Pinpoint the cell where the given text exists, returning its (X, Y) midpoint coordinate. 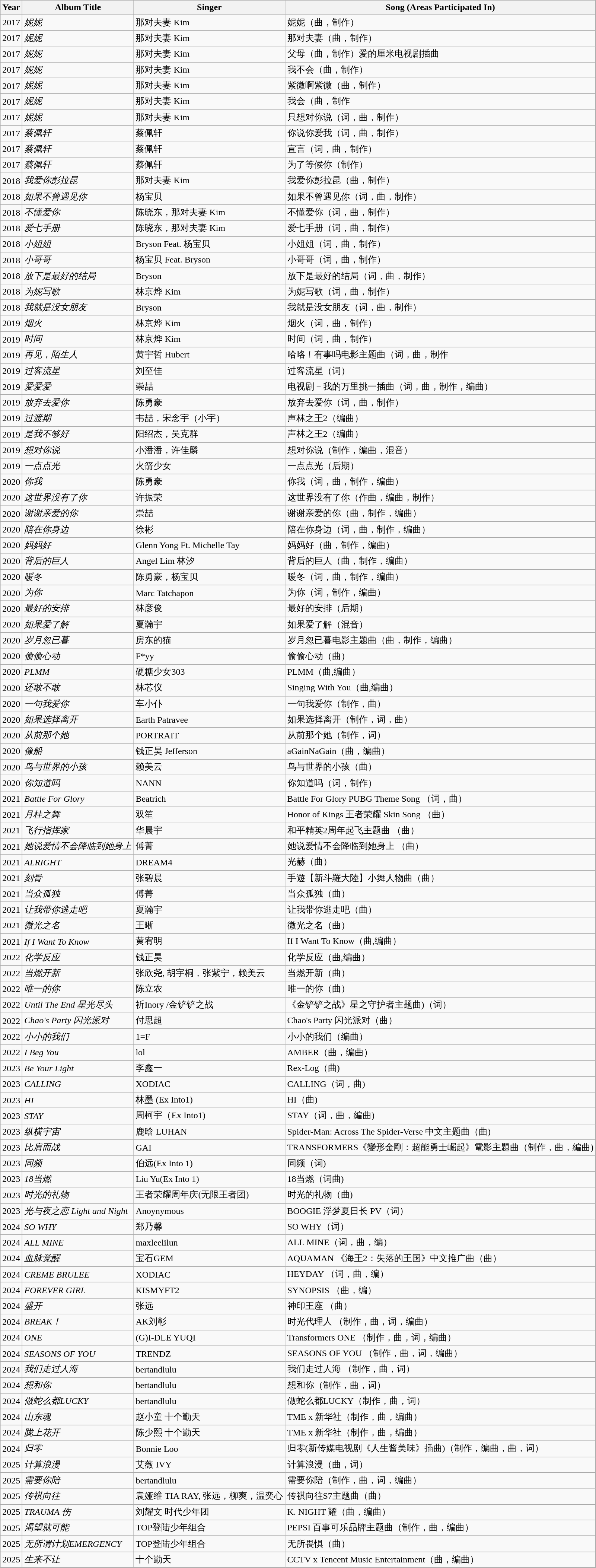
Glenn Yong Ft. Michelle Tay (209, 545)
时间 (78, 340)
Bonnie Loo (209, 1448)
小潘潘，许佳麟 (209, 451)
刘耀文 时代少年团 (209, 1513)
计算浪漫 (78, 1465)
PLMM（曲,编曲） (440, 672)
传祺向往S7主题曲（曲） (440, 1496)
CCTV x Tencent Music Entertainment（曲，编曲） (440, 1559)
让我带你逃走吧 (78, 910)
暖冬 (78, 577)
谢谢亲爱的你（曲，制作，编曲） (440, 514)
不懂爱你 (78, 213)
TRENDZ (209, 1354)
maxleelilun (209, 1243)
Angel Lim 林汐 (209, 562)
时间（词，曲，制作） (440, 340)
这世界没有了你 (78, 498)
盛开 (78, 1306)
祈Inory /金铲铲之战 (209, 1005)
ALL MINE (78, 1243)
是我不够好 (78, 434)
钱正昊 Jefferson (209, 751)
ONE (78, 1338)
PLMM (78, 672)
小姐姐（词，曲，制作） (440, 244)
周柯宇（Ex Into1) (209, 1116)
为妮写歌（词，曲，制作） (440, 292)
陈少熙 十个勤天 (209, 1433)
一句我爱你 (78, 704)
lol (209, 1052)
爱七手册（词，曲，制作） (440, 229)
Song (Areas Participated In) (440, 7)
Battle For Glory PUBG Theme Song （词，曲） (440, 799)
袁娅维 TIA RAY, 张远，柳爽，温奕心 (209, 1496)
陪在你身边 (78, 529)
我不会（曲，制作） (440, 70)
一点点光（后期） (440, 466)
做蛇么都LUCKY（制作，曲，词） (440, 1402)
刘至佳 (209, 371)
Singing With You（曲,编曲） (440, 688)
放弃去爱你（词，曲，制作） (440, 403)
紫微啊紫微（曲，制作） (440, 86)
从前那个她 (78, 736)
想对你说（制作，编曲，混音） (440, 451)
HI（曲) (440, 1100)
山东魂 (78, 1417)
需要你陪（制作，曲，词，编曲） (440, 1480)
小姐姐 (78, 244)
Spider-Man: Across The Spider-Verse 中文主题曲（曲) (440, 1132)
林芯仪 (209, 688)
Singer (209, 7)
黄宇哲 Hubert (209, 355)
ALL MINE（词，曲，编） (440, 1243)
从前那个她（制作，词） (440, 736)
张远 (209, 1306)
鹿晗 LUHAN (209, 1132)
STAY（词，曲，編曲) (440, 1116)
像船 (78, 751)
不懂爱你（词，曲，制作） (440, 213)
同频（词) (440, 1163)
AK刘彰 (209, 1322)
Battle For Glory (78, 799)
计算浪漫（曲，词） (440, 1465)
再见，陌生人 (78, 355)
烟火 (78, 324)
岁月忽已暮 (78, 640)
化学反应 (78, 958)
郑乃馨 (209, 1227)
If I Want To Know（曲,编曲） (440, 941)
想对你说 (78, 451)
如果选择离开 (78, 720)
我们走过人海 (78, 1370)
王晰 (209, 926)
Chao's Party 闪光派对 (78, 1021)
同频 (78, 1163)
阳绍杰，吴克群 (209, 434)
只想对你说（词，曲，制作） (440, 118)
林彦俊 (209, 609)
Beatrich (209, 799)
徐彬 (209, 529)
这世界没有了你（作曲，编曲，制作） (440, 498)
放下是最好的结局（词，曲，制作） (440, 276)
王者荣耀周年庆(无限王者团) (209, 1195)
aGainNaGain（曲，编曲） (440, 751)
你知道吗（词，制作） (440, 783)
一句我爱你（制作，曲） (440, 704)
爱七手册 (78, 229)
为妮写歌 (78, 292)
放弃去爱你 (78, 403)
K. NIGHT 耀（曲，编曲） (440, 1513)
硬糖少女303 (209, 672)
华晨宇 (209, 831)
她说爱情不会降临到她身上 （曲） (440, 847)
FOREVER GIRL (78, 1291)
KISMYFT2 (209, 1291)
神印王座 （曲） (440, 1306)
1=F (209, 1037)
PEPSI 百事可乐品牌主题曲（制作，曲，编曲） (440, 1528)
你我 (78, 482)
黄宥明 (209, 941)
过客流星 (78, 371)
Chao's Party 闪光派对（曲） (440, 1021)
SEASONS OF YOU （制作，曲，词，编曲） (440, 1354)
做蛇么都LUCKY (78, 1402)
飞行指挥家 (78, 831)
哈咯！有事吗电影主题曲（词，曲，制作 (440, 355)
月桂之舞 (78, 815)
需要你陪 (78, 1480)
ALRIGHT (78, 862)
我们走过人海 （制作，曲，词） (440, 1370)
电视剧－我的万里挑一插曲（词，曲，制作，编曲） (440, 387)
想和你 (78, 1385)
双笙 (209, 815)
纵横宇宙 (78, 1132)
为了等候你（制作） (440, 165)
SO WHY (78, 1227)
宣言（词，曲，制作） (440, 149)
烟火（词，曲，制作） (440, 324)
时光的礼物（曲) (440, 1195)
SYNOPSIS （曲，编） (440, 1291)
妈妈好 (78, 545)
如果不曾遇见你 (78, 197)
(G)I-DLE YUQI (209, 1338)
当众孤独 (78, 894)
光赫（曲） (440, 862)
刻骨 (78, 878)
放下是最好的结局 (78, 276)
CALLING (78, 1084)
AMBER（曲，编曲） (440, 1052)
If I Want To Know (78, 941)
艾薇 IVY (209, 1465)
和平精英2周年起飞主题曲 （曲） (440, 831)
一点点光 (78, 466)
当燃开新 (78, 973)
房东的猫 (209, 640)
她说爱情不会降临到她身上 (78, 847)
Until The End 星光尽头 (78, 1005)
AQUAMAN 《海王2：失落的王国》中文推广曲（曲） (440, 1259)
车小仆 (209, 704)
背后的巨人（曲，制作，编曲） (440, 562)
传祺向往 (78, 1496)
还敢不敢 (78, 688)
微光之名 (78, 926)
我爱你彭拉昆 (78, 181)
背后的巨人 (78, 562)
火箭少女 (209, 466)
陇上花开 (78, 1433)
CALLING（词，曲) (440, 1084)
李鑫一 (209, 1069)
如果爱了解（混音） (440, 625)
陈立农 (209, 989)
Be Your Light (78, 1069)
十个勤天 (209, 1559)
血脉觉醒 (78, 1259)
妈妈好（曲，制作，编曲） (440, 545)
过客流星（词） (440, 371)
杨宝贝 Feat. Bryson (209, 260)
当众孤独（曲） (440, 894)
小小的我们 (78, 1037)
小小的我们（编曲） (440, 1037)
父母（曲，制作）爱的厘米电视剧插曲 (440, 54)
如果不曾遇见你（词，曲，制作） (440, 197)
鸟与世界的小孩 (78, 767)
BREAK！ (78, 1322)
微光之名（曲） (440, 926)
18当燃（词曲) (440, 1180)
如果爱了解 (78, 625)
我就是没女朋友 (78, 308)
Year (11, 7)
无所畏惧（曲） (440, 1544)
HEYDAY （词，曲，编） (440, 1274)
你我（词，曲，制作，编曲） (440, 482)
如果选择离开（制作，词，曲） (440, 720)
你说你爱我（词，曲，制作） (440, 133)
韦喆，宋念宇（小宇） (209, 419)
Marc Tatchapon (209, 593)
宝石GEM (209, 1259)
付思超 (209, 1021)
DREAM4 (209, 862)
赵小童 十个勤天 (209, 1417)
比肩而战 (78, 1148)
想和你（制作，曲，词） (440, 1385)
陪在你身边（词，曲，制作，编曲） (440, 529)
HI (78, 1100)
我就是没女朋友（词，曲，制作） (440, 308)
赖美云 (209, 767)
岁月忽已暮电影主题曲（曲，制作，编曲） (440, 640)
SO WHY（词） (440, 1227)
SEASONS OF YOU (78, 1354)
为你 (78, 593)
张碧晨 (209, 878)
TRAUMA 伤 (78, 1513)
Transformers ONE （制作，曲，词，编曲） (440, 1338)
妮妮（曲，制作） (440, 22)
当燃开新（曲） (440, 973)
Earth Patravee (209, 720)
化学反应（曲,编曲） (440, 958)
钱正昊 (209, 958)
鸟与世界的小孩（曲） (440, 767)
时光的礼物 (78, 1195)
杨宝贝 (209, 197)
我爱你彭拉昆（曲，制作） (440, 181)
STAY (78, 1116)
小哥哥 (78, 260)
Album Title (78, 7)
陈勇豪，杨宝贝 (209, 577)
唯一的你 (78, 989)
I Beg You (78, 1052)
18当燃 (78, 1180)
最好的安排（后期） (440, 609)
张欣尧, 胡宇桐，张紫宁，赖美云 (209, 973)
Rex-Log（曲) (440, 1069)
渴望就可能 (78, 1528)
无所谓计划EMERGENCY (78, 1544)
F*yy (209, 656)
Honor of Kings 王者荣耀 Skin Song （曲） (440, 815)
《金铲铲之战》星之守护者主题曲)（词） (440, 1005)
TRANSFORMERS《變形金剛：超能勇士崛起》電影主題曲（制作，曲，編曲) (440, 1148)
CREME BRULEE (78, 1274)
唯一的你（曲） (440, 989)
我会（曲，制作 (440, 102)
让我带你逃走吧（曲） (440, 910)
谢谢亲爱的你 (78, 514)
林墨 (Ex Into1) (209, 1100)
手遊【新斗羅大陸】小舞人物曲（曲） (440, 878)
Bryson Feat. 杨宝贝 (209, 244)
为你（词，制作，编曲） (440, 593)
时光代理人 （制作，曲，词，编曲） (440, 1322)
伯远(Ex Into 1) (209, 1163)
生来不让 (78, 1559)
Liu Yu(Ex Into 1) (209, 1180)
你知道吗 (78, 783)
许振荣 (209, 498)
归零(新传媒电视剧《人生酱美味》插曲)（制作，编曲，曲，词） (440, 1448)
偷偷心动（曲） (440, 656)
Anoynymous (209, 1211)
PORTRAIT (209, 736)
暖冬（词，曲，制作，编曲） (440, 577)
NANN (209, 783)
偷偷心动 (78, 656)
过渡期 (78, 419)
GAI (209, 1148)
最好的安排 (78, 609)
BOOGIE 浮梦夏日长 PV（词） (440, 1211)
爱爱爱 (78, 387)
那对夫妻（曲，制作） (440, 38)
小哥哥（词，曲，制作） (440, 260)
归零 (78, 1448)
光与夜之恋 Light and Night (78, 1211)
